Identify which cell holds the provided text, then report its [x, y] central coordinate. 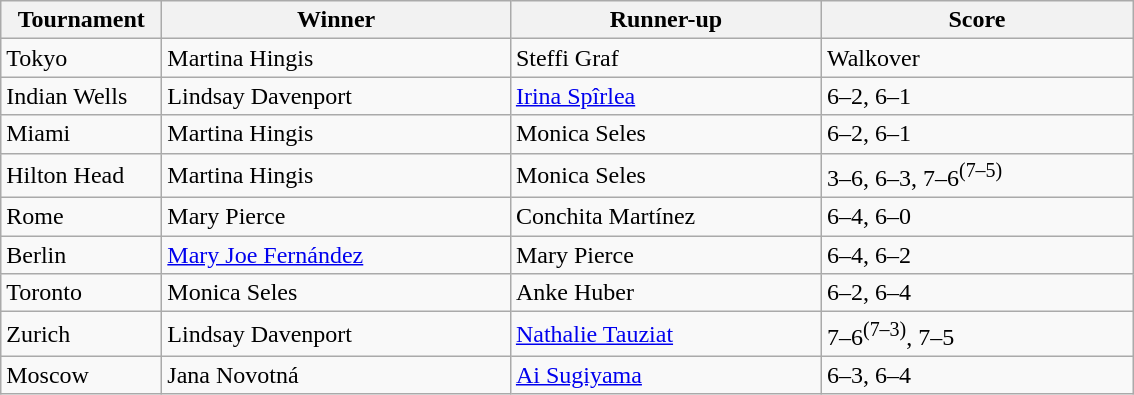
Rome [82, 217]
Tokyo [82, 58]
Winner [336, 20]
Ai Sugiyama [666, 375]
Moscow [82, 375]
6–2, 6–4 [976, 293]
3–6, 6–3, 7–6(7–5) [976, 176]
Anke Huber [666, 293]
Zurich [82, 334]
Tournament [82, 20]
6–4, 6–0 [976, 217]
Runner-up [666, 20]
Mary Joe Fernández [336, 255]
6–4, 6–2 [976, 255]
Nathalie Tauziat [666, 334]
Berlin [82, 255]
Steffi Graf [666, 58]
Hilton Head [82, 176]
Jana Novotná [336, 375]
Conchita Martínez [666, 217]
7–6(7–3), 7–5 [976, 334]
Miami [82, 134]
Irina Spîrlea [666, 96]
Walkover [976, 58]
Score [976, 20]
Indian Wells [82, 96]
6–3, 6–4 [976, 375]
Toronto [82, 293]
